Identify which cell holds the provided text, then report its (x, y) central coordinate. 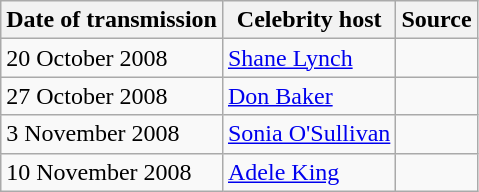
Shane Lynch (308, 58)
Don Baker (308, 96)
3 November 2008 (112, 134)
Date of transmission (112, 20)
Celebrity host (308, 20)
27 October 2008 (112, 96)
Source (436, 20)
20 October 2008 (112, 58)
10 November 2008 (112, 172)
Sonia O'Sullivan (308, 134)
Adele King (308, 172)
